Scan for the cell matching the given text and deliver its (x, y) coordinate at center. 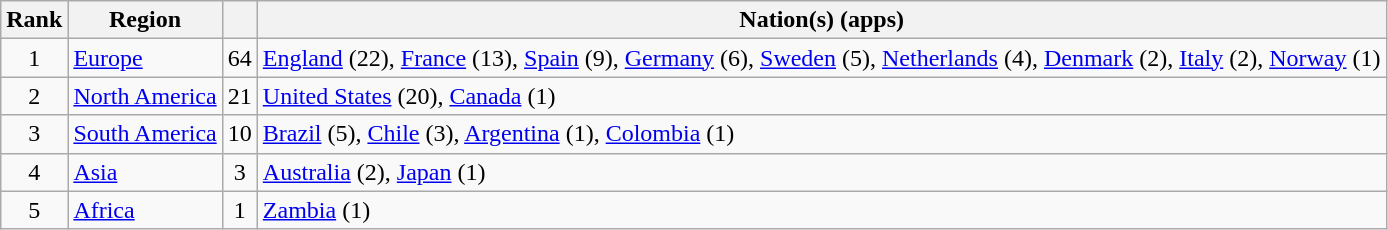
Africa (145, 210)
Australia (2), Japan (1) (822, 172)
South America (145, 134)
Region (145, 20)
4 (34, 172)
21 (240, 96)
England (22), France (13), Spain (9), Germany (6), Sweden (5), Netherlands (4), Denmark (2), Italy (2), Norway (1) (822, 58)
Zambia (1) (822, 210)
North America (145, 96)
2 (34, 96)
Europe (145, 58)
64 (240, 58)
Nation(s) (apps) (822, 20)
5 (34, 210)
Rank (34, 20)
Asia (145, 172)
United States (20), Canada (1) (822, 96)
Brazil (5), Chile (3), Argentina (1), Colombia (1) (822, 134)
10 (240, 134)
